Identify which cell holds the provided text, then report its (x, y) central coordinate. 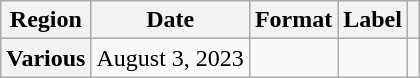
Various (46, 58)
Date (170, 20)
August 3, 2023 (170, 58)
Format (293, 20)
Region (46, 20)
Label (373, 20)
